Find where the given text appears and provide that cell's center as (X, Y) coordinate. 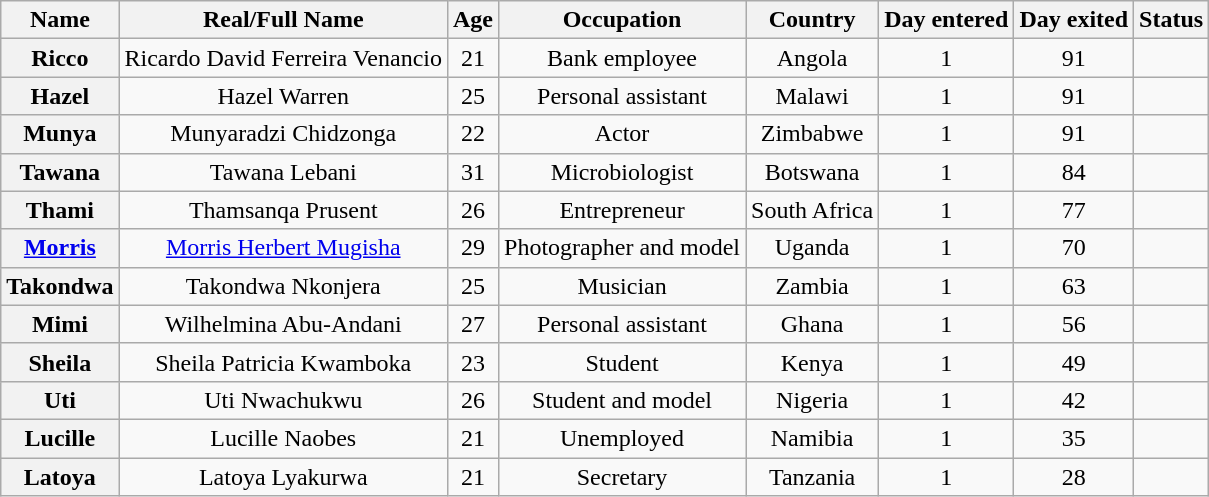
Latoya (60, 477)
Ricco (60, 58)
22 (472, 134)
Day exited (1074, 20)
Wilhelmina Abu-Andani (283, 324)
South Africa (812, 210)
84 (1074, 172)
Malawi (812, 96)
Tanzania (812, 477)
Uti Nwachukwu (283, 400)
Zimbabwe (812, 134)
Sheila (60, 362)
Lucille Naobes (283, 438)
28 (1074, 477)
31 (472, 172)
Actor (622, 134)
Occupation (622, 20)
Uti (60, 400)
Status (1172, 20)
Botswana (812, 172)
Student (622, 362)
Nigeria (812, 400)
23 (472, 362)
56 (1074, 324)
Ricardo David Ferreira Venancio (283, 58)
Photographer and model (622, 248)
42 (1074, 400)
27 (472, 324)
Latoya Lyakurwa (283, 477)
Zambia (812, 286)
70 (1074, 248)
Name (60, 20)
Munya (60, 134)
Lucille (60, 438)
Bank employee (622, 58)
Kenya (812, 362)
77 (1074, 210)
Angola (812, 58)
49 (1074, 362)
Takondwa (60, 286)
Day entered (946, 20)
Student and model (622, 400)
29 (472, 248)
Unemployed (622, 438)
Morris Herbert Mugisha (283, 248)
Thami (60, 210)
Mimi (60, 324)
Thamsanqa Prusent (283, 210)
Ghana (812, 324)
Tawana Lebani (283, 172)
35 (1074, 438)
Country (812, 20)
Namibia (812, 438)
Hazel Warren (283, 96)
Hazel (60, 96)
Musician (622, 286)
Munyaradzi Chidzonga (283, 134)
Microbiologist (622, 172)
Uganda (812, 248)
Takondwa Nkonjera (283, 286)
Age (472, 20)
Secretary (622, 477)
63 (1074, 286)
Sheila Patricia Kwamboka (283, 362)
Tawana (60, 172)
Entrepreneur (622, 210)
Real/Full Name (283, 20)
Morris (60, 248)
